Pinpoint the cell where the given text exists, returning its [x, y] midpoint coordinate. 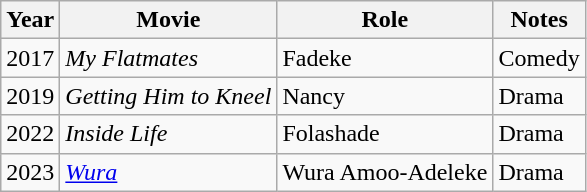
Role [385, 20]
Wura Amoo-Adeleke [385, 172]
Comedy [539, 58]
2023 [30, 172]
2019 [30, 96]
Nancy [385, 96]
Wura [168, 172]
Movie [168, 20]
Fadeke [385, 58]
2017 [30, 58]
Notes [539, 20]
Folashade [385, 134]
Year [30, 20]
Inside Life [168, 134]
2022 [30, 134]
Getting Him to Kneel [168, 96]
My Flatmates [168, 58]
